For the text-containing cell, return its midpoint in [x, y] coordinate format. 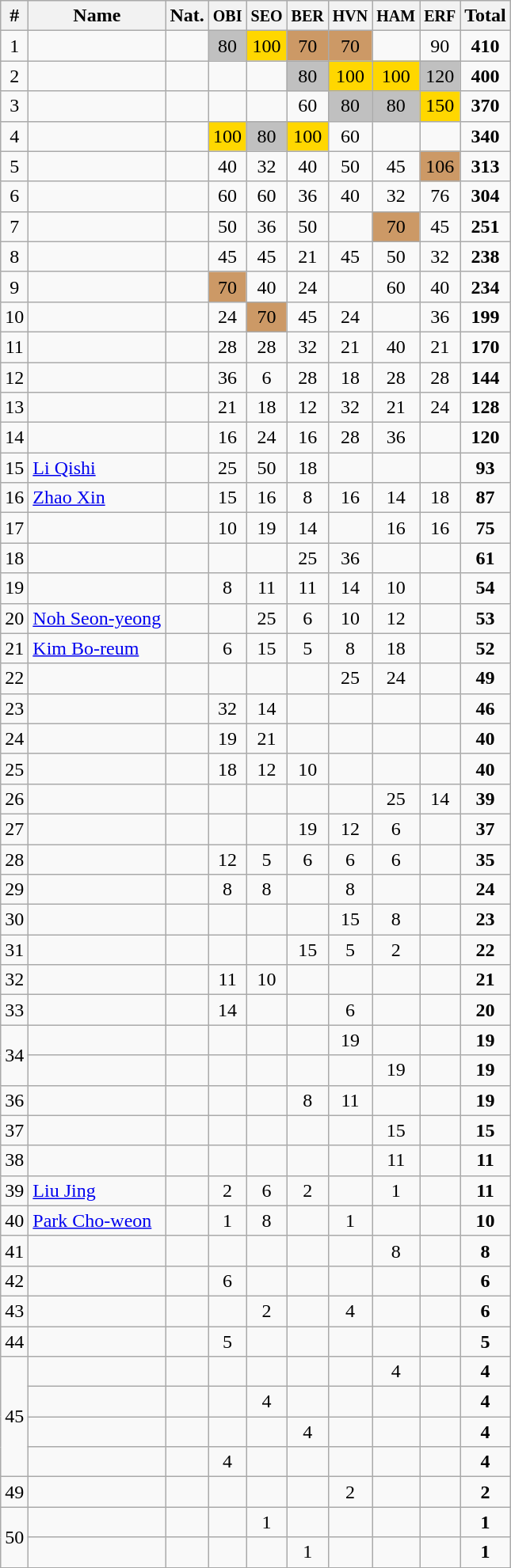
75 [486, 528]
35 [486, 859]
76 [440, 196]
144 [486, 378]
26 [14, 799]
52 [486, 648]
# [14, 16]
238 [486, 256]
38 [14, 1160]
90 [440, 46]
199 [486, 317]
54 [486, 588]
304 [486, 196]
370 [486, 106]
33 [14, 1010]
27 [14, 829]
43 [14, 1311]
SEO [266, 16]
13 [14, 408]
42 [14, 1281]
87 [486, 498]
106 [440, 166]
3 [14, 106]
93 [486, 468]
61 [486, 558]
Kim Bo-reum [97, 648]
400 [486, 76]
Total [486, 16]
30 [14, 920]
34 [14, 1055]
340 [486, 136]
OBI [227, 16]
HVN [350, 16]
170 [486, 347]
41 [14, 1251]
251 [486, 226]
410 [486, 46]
17 [14, 528]
7 [14, 226]
Li Qishi [97, 468]
ERF [440, 16]
Name [97, 16]
29 [14, 890]
Liu Jing [97, 1190]
31 [14, 950]
150 [440, 106]
313 [486, 166]
Noh Seon-yeong [97, 618]
53 [486, 618]
Nat. [187, 16]
BER [307, 16]
234 [486, 287]
44 [14, 1342]
9 [14, 287]
Zhao Xin [97, 498]
HAM [396, 16]
46 [486, 708]
128 [486, 408]
Park Cho-weon [97, 1221]
